Output the (X, Y) coordinate of the center of the cell containing the given text.  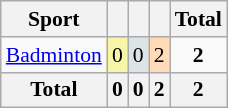
Badminton (54, 55)
Sport (54, 19)
